Return [X, Y] of the center of cell containing provided text 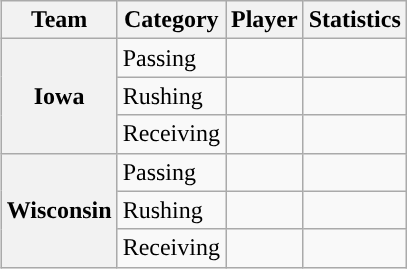
Player [265, 20]
Wisconsin [59, 210]
Statistics [354, 20]
Iowa [59, 96]
Team [59, 20]
Category [171, 20]
